Find where the given text appears and provide that cell's center as (X, Y) coordinate. 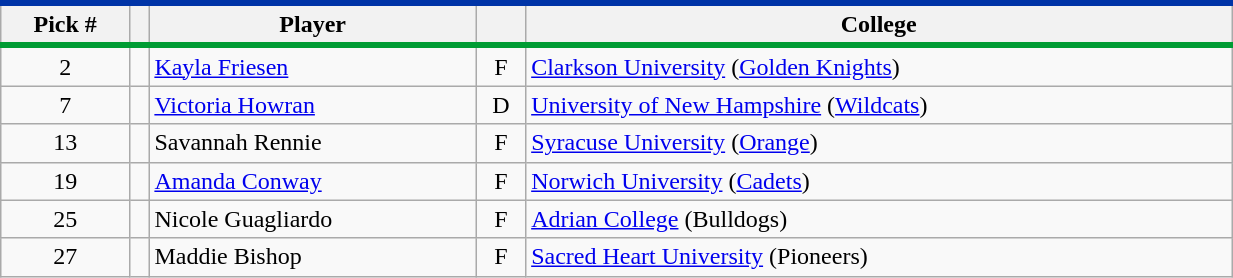
Syracuse University (Orange) (879, 143)
Clarkson University (Golden Knights) (879, 66)
Victoria Howran (313, 105)
19 (66, 181)
Kayla Friesen (313, 66)
Maddie Bishop (313, 257)
D (500, 105)
Norwich University (Cadets) (879, 181)
25 (66, 219)
27 (66, 257)
Nicole Guagliardo (313, 219)
Player (313, 24)
Pick # (66, 24)
College (879, 24)
Adrian College (Bulldogs) (879, 219)
13 (66, 143)
Savannah Rennie (313, 143)
Sacred Heart University (Pioneers) (879, 257)
2 (66, 66)
University of New Hampshire (Wildcats) (879, 105)
7 (66, 105)
Amanda Conway (313, 181)
